Pinpoint the cell where the given text exists, returning its (X, Y) midpoint coordinate. 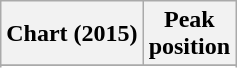
Peak position (189, 34)
Chart (2015) (72, 34)
